Determine the [X, Y] coordinate at the center of the cell enclosing the given text.  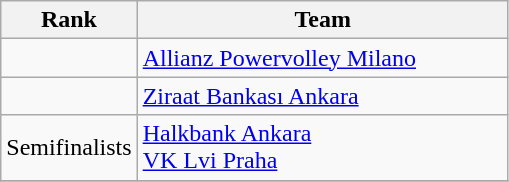
Semifinalists [69, 148]
Team [322, 20]
Allianz Powervolley Milano [322, 58]
Rank [69, 20]
Ziraat Bankası Ankara [322, 96]
Halkbank Ankara VK Lvi Praha [322, 148]
